Determine the (x, y) coordinate at the center of the cell enclosing the given text.  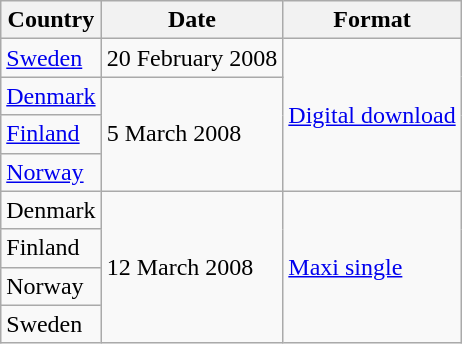
Date (192, 20)
5 March 2008 (192, 134)
Maxi single (372, 267)
Country (51, 20)
12 March 2008 (192, 267)
20 February 2008 (192, 58)
Format (372, 20)
Digital download (372, 115)
